Detect which cell encompasses the target text, then output its (X, Y) center coordinate. 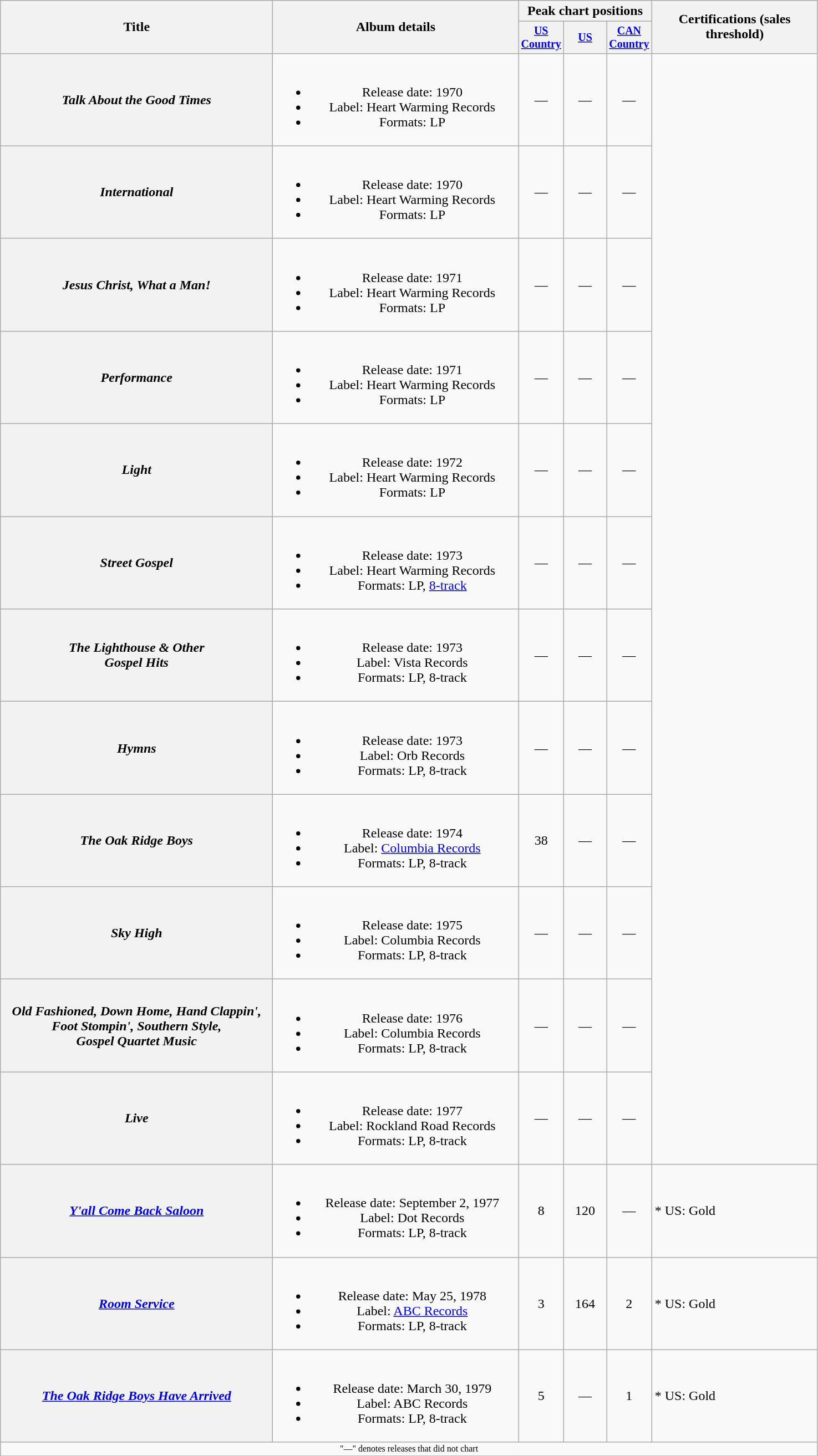
Talk About the Good Times (136, 100)
US Country (541, 38)
Street Gospel (136, 563)
US (586, 38)
5 (541, 1396)
1 (629, 1396)
The Lighthouse & OtherGospel Hits (136, 655)
"—" denotes releases that did not chart (409, 1449)
3 (541, 1304)
The Oak Ridge Boys Have Arrived (136, 1396)
Release date: 1974Label: Columbia RecordsFormats: LP, 8-track (396, 840)
Live (136, 1118)
2 (629, 1304)
Certifications (sales threshold) (734, 27)
Title (136, 27)
Release date: May 25, 1978Label: ABC RecordsFormats: LP, 8-track (396, 1304)
Jesus Christ, What a Man! (136, 285)
Release date: September 2, 1977Label: Dot RecordsFormats: LP, 8-track (396, 1210)
Release date: 1976Label: Columbia RecordsFormats: LP, 8-track (396, 1025)
Release date: 1973Label: Orb RecordsFormats: LP, 8-track (396, 748)
120 (586, 1210)
8 (541, 1210)
164 (586, 1304)
Release date: 1973Label: Heart Warming RecordsFormats: LP, 8-track (396, 563)
Release date: 1977Label: Rockland Road RecordsFormats: LP, 8-track (396, 1118)
Y'all Come Back Saloon (136, 1210)
Release date: 1972Label: Heart Warming RecordsFormats: LP (396, 470)
Sky High (136, 933)
Old Fashioned, Down Home, Hand Clappin',Foot Stompin', Southern Style,Gospel Quartet Music (136, 1025)
Performance (136, 377)
Release date: March 30, 1979Label: ABC RecordsFormats: LP, 8-track (396, 1396)
Light (136, 470)
International (136, 192)
38 (541, 840)
Peak chart positions (585, 11)
The Oak Ridge Boys (136, 840)
Hymns (136, 748)
CAN Country (629, 38)
Room Service (136, 1304)
Album details (396, 27)
Release date: 1973Label: Vista RecordsFormats: LP, 8-track (396, 655)
Release date: 1975Label: Columbia RecordsFormats: LP, 8-track (396, 933)
